Extract the [x, y] coordinate from the center of the cell holding the provided text.  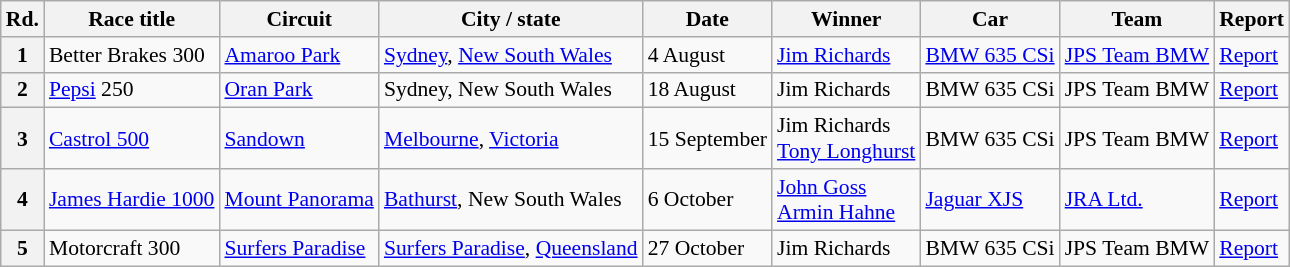
Rd. [22, 19]
Melbourne, Victoria [511, 138]
Mount Panorama [298, 200]
Castrol 500 [132, 138]
Team [1138, 19]
Jim Richards Tony Longhurst [846, 138]
3 [22, 138]
15 September [708, 138]
Surfers Paradise, Queensland [511, 248]
Date [708, 19]
27 October [708, 248]
6 October [708, 200]
Car [990, 19]
JRA Ltd. [1138, 200]
Amaroo Park [298, 55]
City / state [511, 19]
Oran Park [298, 90]
1 [22, 55]
2 [22, 90]
Motorcraft 300 [132, 248]
4 [22, 200]
18 August [708, 90]
James Hardie 1000 [132, 200]
5 [22, 248]
Race title [132, 19]
Bathurst, New South Wales [511, 200]
Pepsi 250 [132, 90]
4 August [708, 55]
Circuit [298, 19]
John Goss Armin Hahne [846, 200]
Better Brakes 300 [132, 55]
Surfers Paradise [298, 248]
Winner [846, 19]
Jaguar XJS [990, 200]
Sandown [298, 138]
